Determine the [X, Y] coordinate at the center of the cell enclosing the given text.  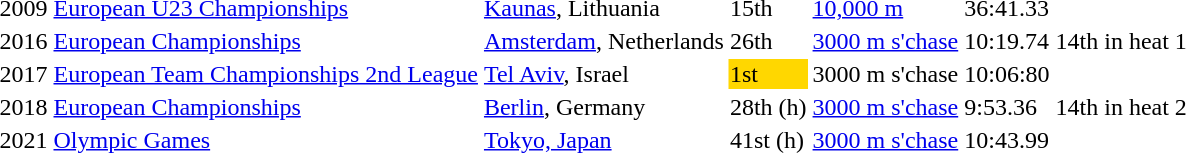
Tel Aviv, Israel [604, 74]
Amsterdam, Netherlands [604, 41]
10:19.74 [1007, 41]
10:06:80 [1007, 74]
26th [768, 41]
Berlin, Germany [604, 107]
28th (h) [768, 107]
9:53.36 [1007, 107]
European Team Championships 2nd League [266, 74]
1st [768, 74]
